Capture the cell that displays the provided text and extract its [x, y] central coordinate. 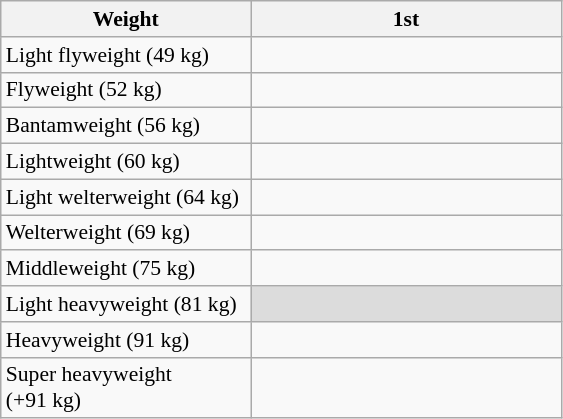
Lightweight (60 kg) [126, 162]
Middleweight (75 kg) [126, 269]
Light flyweight (49 kg) [126, 55]
Light heavyweight (81 kg) [126, 304]
Light welterweight (64 kg) [126, 197]
Bantamweight (56 kg) [126, 126]
Super heavyweight (+91 kg) [126, 388]
Welterweight (69 kg) [126, 233]
Weight [126, 19]
1st [406, 19]
Flyweight (52 kg) [126, 90]
Heavyweight (91 kg) [126, 340]
